Find where the given text appears and provide that cell's center as [X, Y] coordinate. 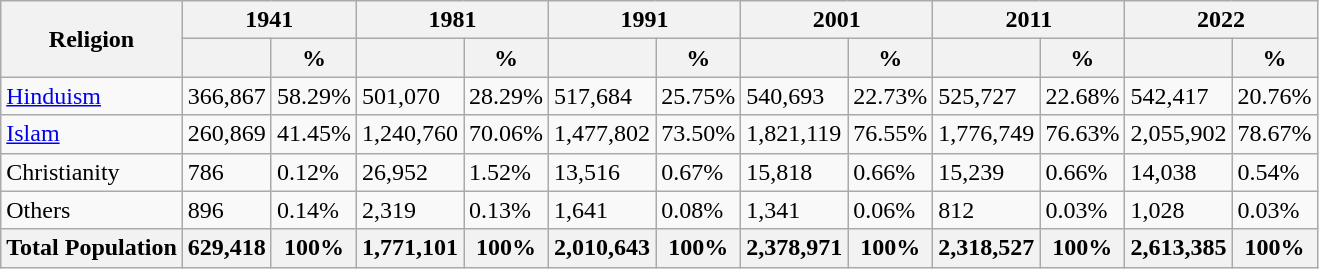
1,776,749 [986, 134]
812 [986, 210]
0.54% [1274, 172]
1981 [452, 20]
2,010,643 [602, 248]
542,417 [1178, 96]
28.29% [506, 96]
Total Population [92, 248]
525,727 [986, 96]
2,318,527 [986, 248]
0.12% [314, 172]
540,693 [794, 96]
Hinduism [92, 96]
1,821,119 [794, 134]
517,684 [602, 96]
0.08% [698, 210]
2,055,902 [1178, 134]
0.14% [314, 210]
20.76% [1274, 96]
Religion [92, 39]
Christianity [92, 172]
76.55% [890, 134]
1,771,101 [410, 248]
0.13% [506, 210]
2,378,971 [794, 248]
2022 [1221, 20]
786 [226, 172]
41.45% [314, 134]
13,516 [602, 172]
896 [226, 210]
15,239 [986, 172]
0.06% [890, 210]
1,028 [1178, 210]
22.68% [1082, 96]
25.75% [698, 96]
0.67% [698, 172]
15,818 [794, 172]
2,319 [410, 210]
14,038 [1178, 172]
1,477,802 [602, 134]
73.50% [698, 134]
1,341 [794, 210]
58.29% [314, 96]
260,869 [226, 134]
501,070 [410, 96]
1991 [645, 20]
2011 [1029, 20]
1,240,760 [410, 134]
78.67% [1274, 134]
1941 [269, 20]
76.63% [1082, 134]
70.06% [506, 134]
1,641 [602, 210]
Islam [92, 134]
26,952 [410, 172]
2001 [837, 20]
1.52% [506, 172]
Others [92, 210]
22.73% [890, 96]
366,867 [226, 96]
2,613,385 [1178, 248]
629,418 [226, 248]
